Search for the cell housing the specified text and yield its [x, y] center coordinate. 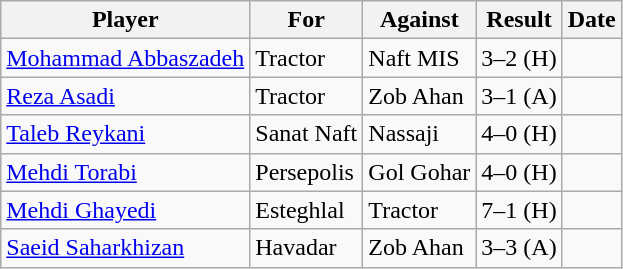
Mehdi Torabi [126, 172]
3–2 (H) [519, 58]
Sanat Naft [306, 134]
Taleb Reykani [126, 134]
Nassaji [420, 134]
3–3 (A) [519, 248]
Player [126, 20]
Naft MIS [420, 58]
Reza Asadi [126, 96]
For [306, 20]
Result [519, 20]
3–1 (A) [519, 96]
Date [592, 20]
Havadar [306, 248]
Mehdi Ghayedi [126, 210]
7–1 (H) [519, 210]
Gol Gohar [420, 172]
Esteghlal [306, 210]
Saeid Saharkhizan [126, 248]
Mohammad Abbaszadeh [126, 58]
Persepolis [306, 172]
Against [420, 20]
